Search for the cell housing the specified text and yield its [X, Y] center coordinate. 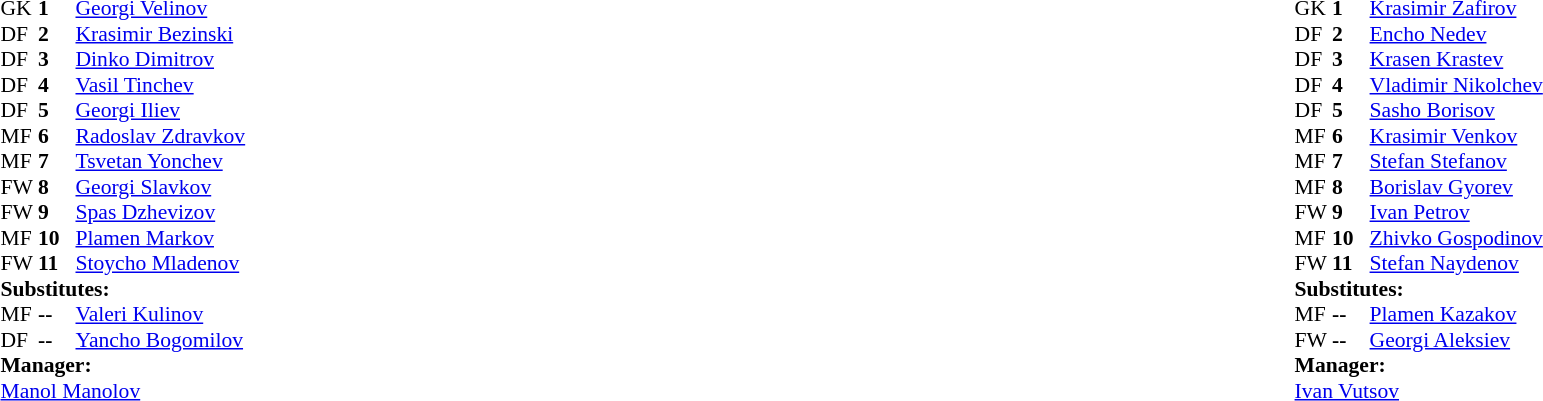
Krasimir Bezinski [161, 34]
Borislav Gyorev [1456, 187]
Krasen Krastev [1456, 59]
Valeri Kulinov [161, 315]
Dinko Dimitrov [161, 59]
Krasimir Venkov [1456, 136]
Zhivko Gospodinov [1456, 238]
Vasil Tinchev [161, 85]
Yancho Bogomilov [161, 340]
Plamen Kazakov [1456, 315]
Stefan Naydenov [1456, 263]
Georgi Slavkov [161, 187]
Plamen Markov [161, 238]
Sasho Borisov [1456, 111]
Spas Dzhevizov [161, 213]
Georgi Iliev [161, 111]
Ivan Petrov [1456, 213]
Stoycho Mladenov [161, 263]
Georgi Aleksiev [1456, 340]
Encho Nedev [1456, 34]
Radoslav Zdravkov [161, 136]
Tsvetan Yonchev [161, 161]
Vladimir Nikolchev [1456, 85]
Stefan Stefanov [1456, 161]
